Output the (X, Y) coordinate of the center of the cell containing the given text.  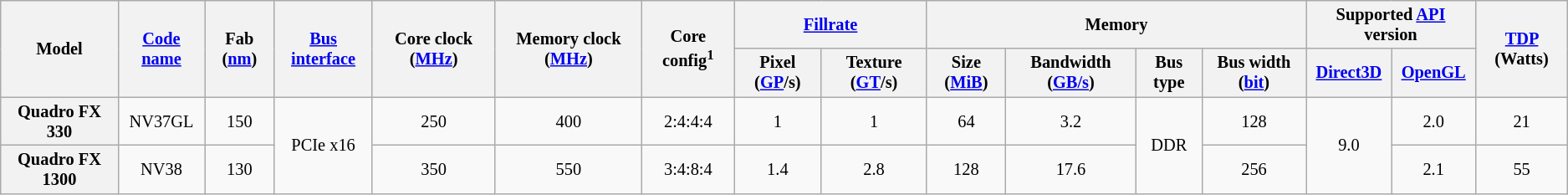
NV38 (161, 169)
Memory (1116, 24)
1.4 (778, 169)
256 (1254, 169)
Core config1 (688, 49)
Bus interface (323, 49)
Core clock (MHz) (433, 49)
17.6 (1071, 169)
130 (239, 169)
400 (569, 121)
2:4:4:4 (688, 121)
2.0 (1433, 121)
9.0 (1349, 146)
Quadro FX 1300 (59, 169)
350 (433, 169)
3:4:8:4 (688, 169)
TDP (Watts) (1522, 49)
Texture (GT/s) (874, 73)
OpenGL (1433, 73)
NV37GL (161, 121)
Size (MiB) (966, 73)
Fab (nm) (239, 49)
Model (59, 49)
21 (1522, 121)
Quadro FX 330 (59, 121)
2.8 (874, 169)
Memory clock (MHz) (569, 49)
Pixel (GP/s) (778, 73)
Direct3D (1349, 73)
150 (239, 121)
Bus type (1169, 73)
Bus width (bit) (1254, 73)
Supported API version (1392, 24)
2.1 (1433, 169)
PCIe x16 (323, 146)
64 (966, 121)
Fillrate (830, 24)
DDR (1169, 146)
Code name (161, 49)
250 (433, 121)
55 (1522, 169)
550 (569, 169)
3.2 (1071, 121)
Bandwidth (GB/s) (1071, 73)
